Locate the cell with the specified text and output its [x, y] center coordinate. 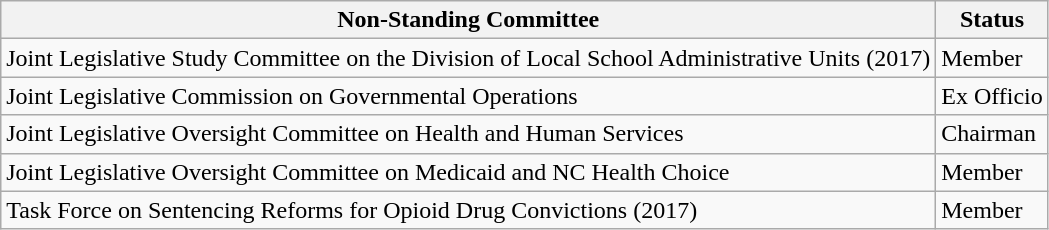
Joint Legislative Study Committee on the Division of Local School Administrative Units (2017) [468, 58]
Status [992, 20]
Joint Legislative Commission on Governmental Operations [468, 96]
Joint Legislative Oversight Committee on Health and Human Services [468, 134]
Chairman [992, 134]
Ex Officio [992, 96]
Joint Legislative Oversight Committee on Medicaid and NC Health Choice [468, 172]
Task Force on Sentencing Reforms for Opioid Drug Convictions (2017) [468, 210]
Non-Standing Committee [468, 20]
